For the text-containing cell, return its midpoint in (x, y) coordinate format. 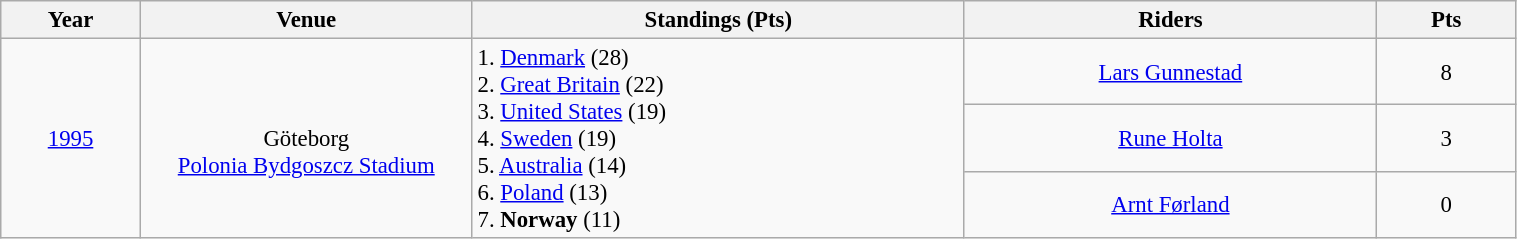
Riders (1170, 20)
3 (1446, 138)
Pts (1446, 20)
Rune Holta (1170, 138)
8 (1446, 72)
0 (1446, 206)
Arnt Førland (1170, 206)
GöteborgPolonia Bydgoszcz Stadium (306, 139)
Standings (Pts) (718, 20)
1. Denmark (28)2. Great Britain (22)3. United States (19)4. Sweden (19)5. Australia (14)6. Poland (13)7. Norway (11) (718, 139)
Venue (306, 20)
Year (71, 20)
Lars Gunnestad (1170, 72)
1995 (71, 139)
